From the cell containing the given text, extract its center point as [x, y] coordinate. 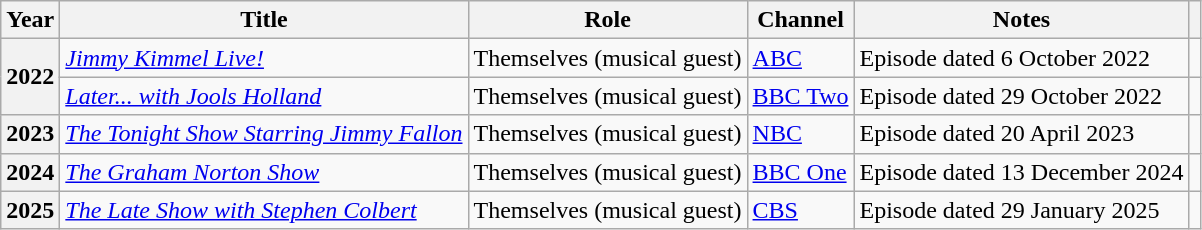
Channel [800, 20]
Episode dated 6 October 2022 [1022, 58]
Title [264, 20]
Episode dated 20 April 2023 [1022, 134]
Episode dated 29 October 2022 [1022, 96]
BBC One [800, 172]
Later... with Jools Holland [264, 96]
Role [608, 20]
2022 [30, 77]
BBC Two [800, 96]
ABC [800, 58]
Year [30, 20]
CBS [800, 210]
The Graham Norton Show [264, 172]
Notes [1022, 20]
Episode dated 13 December 2024 [1022, 172]
Jimmy Kimmel Live! [264, 58]
NBC [800, 134]
2024 [30, 172]
The Tonight Show Starring Jimmy Fallon [264, 134]
2025 [30, 210]
2023 [30, 134]
Episode dated 29 January 2025 [1022, 210]
The Late Show with Stephen Colbert [264, 210]
